From the cell containing the given text, extract its center point as (x, y) coordinate. 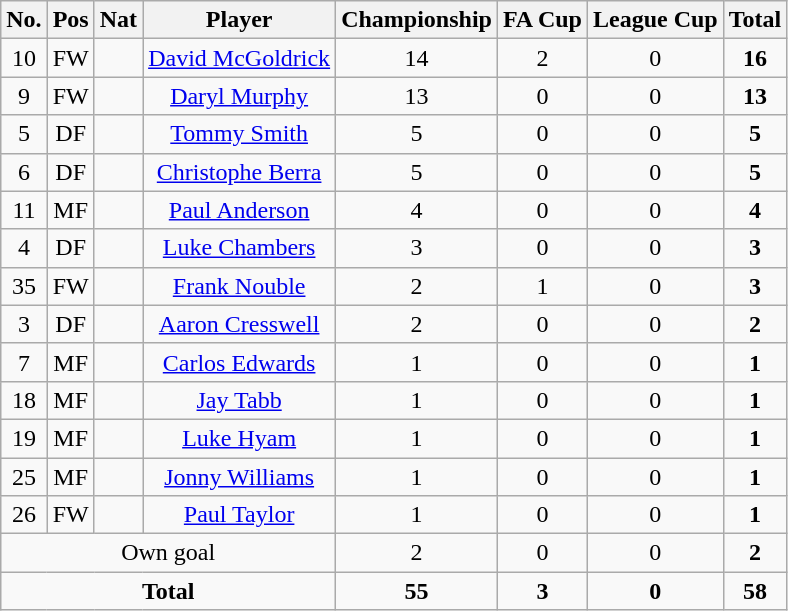
14 (417, 58)
No. (24, 20)
Aaron Cresswell (240, 324)
Tommy Smith (240, 134)
Player (240, 20)
58 (755, 591)
10 (24, 58)
16 (755, 58)
Luke Chambers (240, 248)
18 (24, 400)
Christophe Berra (240, 172)
Jay Tabb (240, 400)
Paul Taylor (240, 515)
Championship (417, 20)
11 (24, 210)
FA Cup (542, 20)
25 (24, 477)
6 (24, 172)
Frank Nouble (240, 286)
Carlos Edwards (240, 362)
Jonny Williams (240, 477)
55 (417, 591)
9 (24, 96)
7 (24, 362)
Paul Anderson (240, 210)
David McGoldrick (240, 58)
Daryl Murphy (240, 96)
Pos (70, 20)
Nat (118, 20)
35 (24, 286)
26 (24, 515)
Luke Hyam (240, 438)
19 (24, 438)
League Cup (655, 20)
Own goal (168, 553)
